Search for the cell housing the specified text and yield its [x, y] center coordinate. 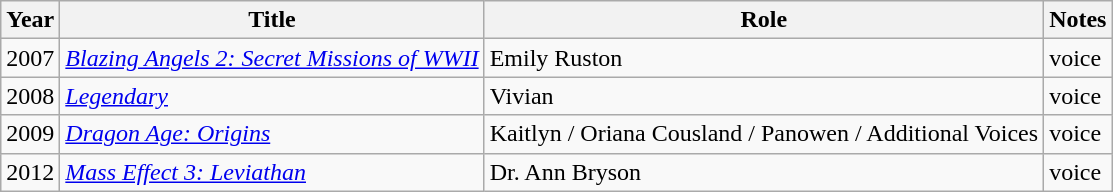
Emily Ruston [764, 58]
Year [30, 20]
Dragon Age: Origins [272, 134]
Role [764, 20]
Legendary [272, 96]
Title [272, 20]
Blazing Angels 2: Secret Missions of WWII [272, 58]
Kaitlyn / Oriana Cousland / Panowen / Additional Voices [764, 134]
Notes [1078, 20]
2012 [30, 172]
2008 [30, 96]
2009 [30, 134]
Vivian [764, 96]
Dr. Ann Bryson [764, 172]
2007 [30, 58]
Mass Effect 3: Leviathan [272, 172]
